Scan for the cell matching the given text and deliver its [X, Y] coordinate at center. 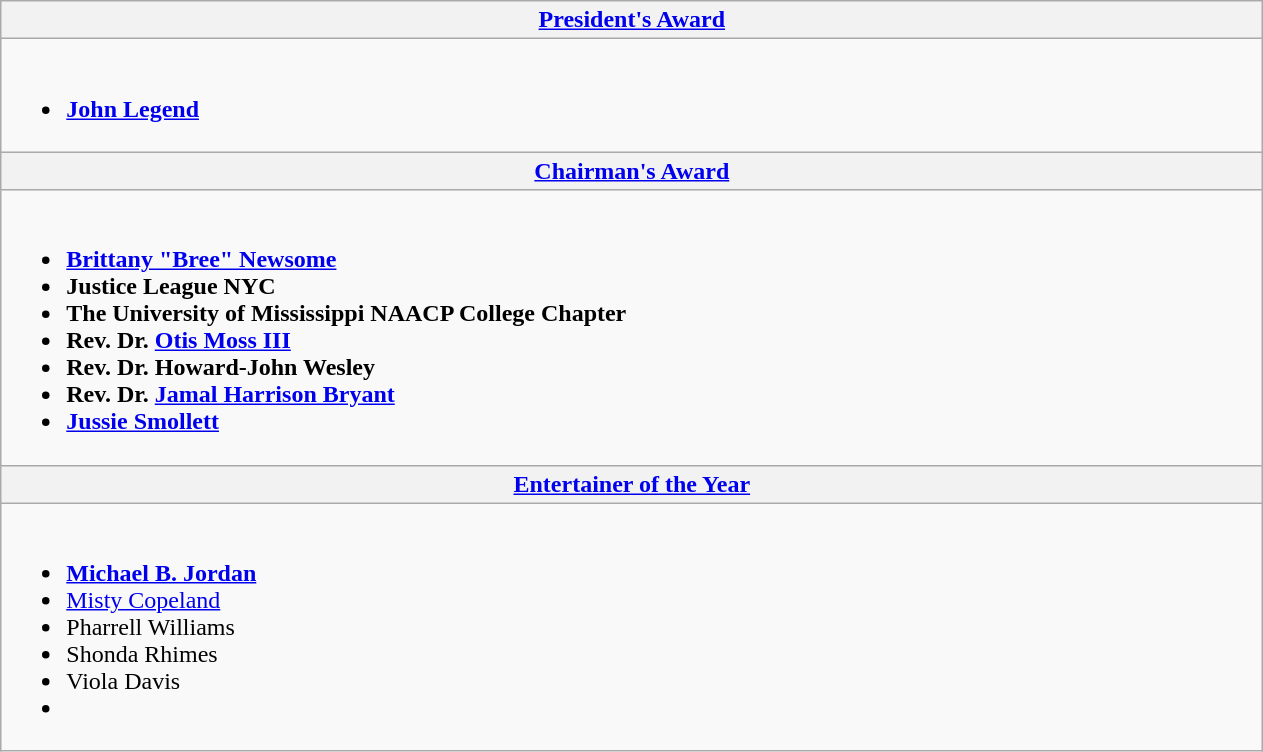
President's Award [632, 20]
John Legend [632, 96]
Michael B. JordanMisty CopelandPharrell WilliamsShonda RhimesViola Davis [632, 627]
Entertainer of the Year [632, 484]
Chairman's Award [632, 171]
